Locate the cell with the specified text and output its (X, Y) center coordinate. 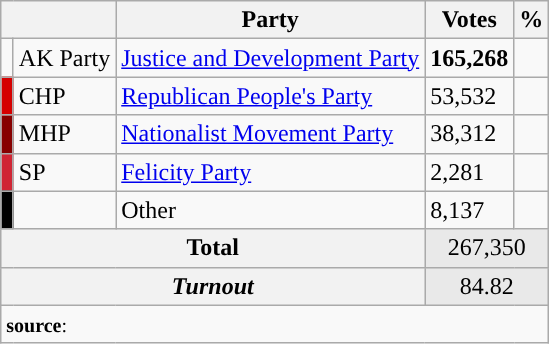
SP (64, 172)
MHP (64, 134)
Turnout (213, 286)
8,137 (470, 210)
Felicity Party (270, 172)
AK Party (64, 58)
source: (275, 324)
53,532 (470, 96)
Votes (470, 20)
CHP (64, 96)
Republican People's Party (270, 96)
Total (213, 248)
38,312 (470, 134)
Justice and Development Party (270, 58)
165,268 (470, 58)
Nationalist Movement Party (270, 134)
Party (270, 20)
2,281 (470, 172)
% (532, 20)
267,350 (487, 248)
84.82 (487, 286)
Other (270, 210)
